Output the [X, Y] coordinate of the center of the cell containing the given text.  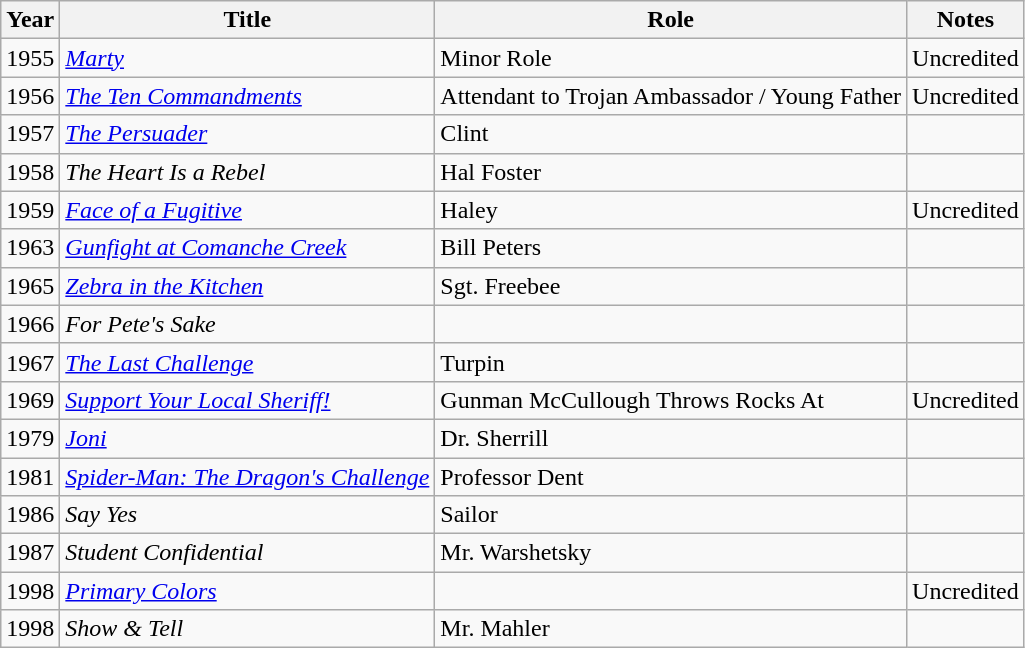
1958 [30, 172]
1959 [30, 210]
The Persuader [248, 134]
1956 [30, 96]
Year [30, 20]
Clint [671, 134]
Face of a Fugitive [248, 210]
Zebra in the Kitchen [248, 286]
1986 [30, 515]
Marty [248, 58]
Notes [966, 20]
Show & Tell [248, 629]
Sgt. Freebee [671, 286]
Spider-Man: The Dragon's Challenge [248, 477]
Attendant to Trojan Ambassador / Young Father [671, 96]
1969 [30, 400]
1966 [30, 324]
Title [248, 20]
Support Your Local Sheriff! [248, 400]
1963 [30, 248]
The Ten Commandments [248, 96]
Gunfight at Comanche Creek [248, 248]
Dr. Sherrill [671, 438]
1955 [30, 58]
1967 [30, 362]
1987 [30, 553]
The Heart Is a Rebel [248, 172]
Sailor [671, 515]
Student Confidential [248, 553]
Joni [248, 438]
1981 [30, 477]
Mr. Mahler [671, 629]
Hal Foster [671, 172]
Mr. Warshetsky [671, 553]
Professor Dent [671, 477]
1965 [30, 286]
The Last Challenge [248, 362]
Haley [671, 210]
For Pete's Sake [248, 324]
Minor Role [671, 58]
Say Yes [248, 515]
Gunman McCullough Throws Rocks At [671, 400]
1957 [30, 134]
Turpin [671, 362]
Role [671, 20]
1979 [30, 438]
Bill Peters [671, 248]
Primary Colors [248, 591]
